Capture the cell that displays the provided text and extract its (x, y) central coordinate. 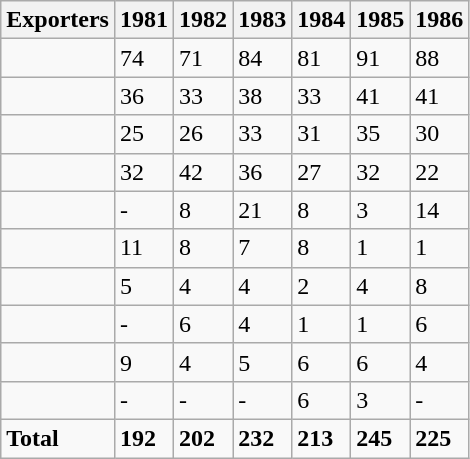
71 (204, 58)
42 (204, 172)
14 (440, 210)
30 (440, 134)
91 (380, 58)
1983 (262, 20)
225 (440, 438)
1982 (204, 20)
1981 (144, 20)
2 (322, 286)
1986 (440, 20)
21 (262, 210)
245 (380, 438)
35 (380, 134)
25 (144, 134)
74 (144, 58)
Total (58, 438)
26 (204, 134)
192 (144, 438)
88 (440, 58)
202 (204, 438)
31 (322, 134)
Exporters (58, 20)
232 (262, 438)
213 (322, 438)
11 (144, 248)
7 (262, 248)
38 (262, 96)
1984 (322, 20)
27 (322, 172)
84 (262, 58)
81 (322, 58)
9 (144, 362)
22 (440, 172)
1985 (380, 20)
